Pinpoint the cell where the given text exists, returning its [X, Y] midpoint coordinate. 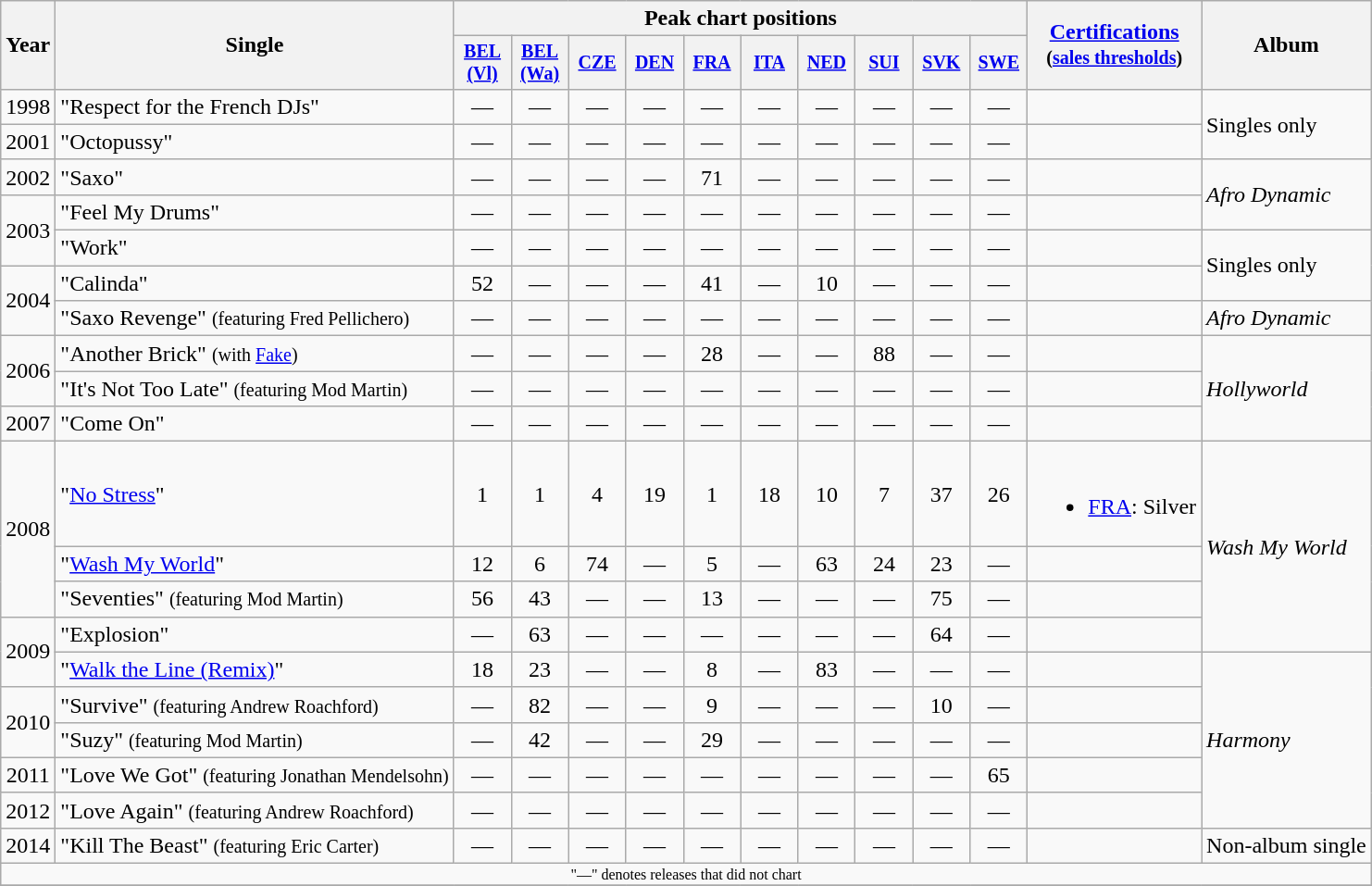
2002 [28, 177]
19 [655, 494]
2009 [28, 652]
"It's Not Too Late" (featuring Mod Martin) [255, 389]
"Calinda" [255, 283]
2007 [28, 424]
4 [597, 494]
1998 [28, 106]
88 [884, 354]
71 [712, 177]
"Walk the Line (Remix)" [255, 669]
2006 [28, 371]
"Love We Got" (featuring Jonathan Mendelsohn) [255, 775]
Single [255, 45]
Hollyworld [1287, 389]
5 [712, 564]
Year [28, 45]
"Saxo" [255, 177]
26 [999, 494]
52 [482, 283]
64 [942, 634]
"Come On" [255, 424]
2012 [28, 810]
"Suzy" (featuring Mod Martin) [255, 740]
"No Stress" [255, 494]
56 [482, 599]
"Explosion" [255, 634]
43 [540, 599]
29 [712, 740]
SWE [999, 63]
"Another Brick" (with Fake) [255, 354]
BEL(Vl) [482, 63]
82 [540, 705]
2003 [28, 230]
"Feel My Drums" [255, 212]
"—" denotes releases that did not chart [687, 875]
Peak chart positions [741, 19]
"Octopussy" [255, 142]
"Saxo Revenge" (featuring Fred Pellichero) [255, 318]
2014 [28, 845]
"Work" [255, 248]
9 [712, 705]
8 [712, 669]
Wash My World [1287, 546]
2001 [28, 142]
"Wash My World" [255, 564]
"Survive" (featuring Andrew Roachford) [255, 705]
Harmony [1287, 740]
83 [827, 669]
DEN [655, 63]
"Kill The Beast" (featuring Eric Carter) [255, 845]
FRA [712, 63]
FRA: Silver [1115, 494]
75 [942, 599]
SVK [942, 63]
SUI [884, 63]
Non-album single [1287, 845]
"Seventies" (featuring Mod Martin) [255, 599]
"Love Again" (featuring Andrew Roachford) [255, 810]
41 [712, 283]
"Respect for the French DJs" [255, 106]
24 [884, 564]
2010 [28, 722]
ITA [769, 63]
74 [597, 564]
65 [999, 775]
Certifications(sales thresholds) [1115, 45]
37 [942, 494]
7 [884, 494]
Album [1287, 45]
6 [540, 564]
13 [712, 599]
2011 [28, 775]
2008 [28, 530]
42 [540, 740]
12 [482, 564]
CZE [597, 63]
NED [827, 63]
28 [712, 354]
2004 [28, 301]
BEL(Wa) [540, 63]
